Extract the (X, Y) coordinate from the center of the cell holding the provided text.  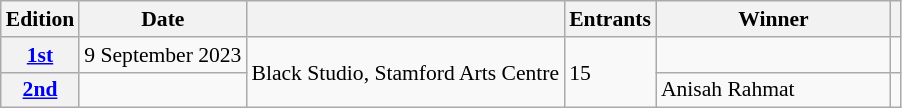
Black Studio, Stamford Arts Centre (405, 72)
9 September 2023 (162, 55)
15 (610, 72)
Edition (40, 19)
Anisah Rahmat (774, 90)
Entrants (610, 19)
1st (40, 55)
Date (162, 19)
Winner (774, 19)
2nd (40, 90)
